Find where the given text appears and provide that cell's center as [x, y] coordinate. 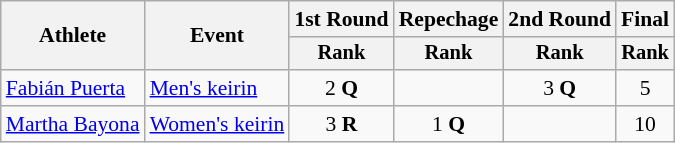
10 [645, 124]
1st Round [341, 19]
3 Q [560, 88]
2nd Round [560, 19]
Final [645, 19]
5 [645, 88]
Fabián Puerta [73, 88]
Athlete [73, 36]
2 Q [341, 88]
1 Q [449, 124]
Men's keirin [218, 88]
3 R [341, 124]
Martha Bayona [73, 124]
Women's keirin [218, 124]
Repechage [449, 19]
Event [218, 36]
